For the text-containing cell, return its midpoint in [x, y] coordinate format. 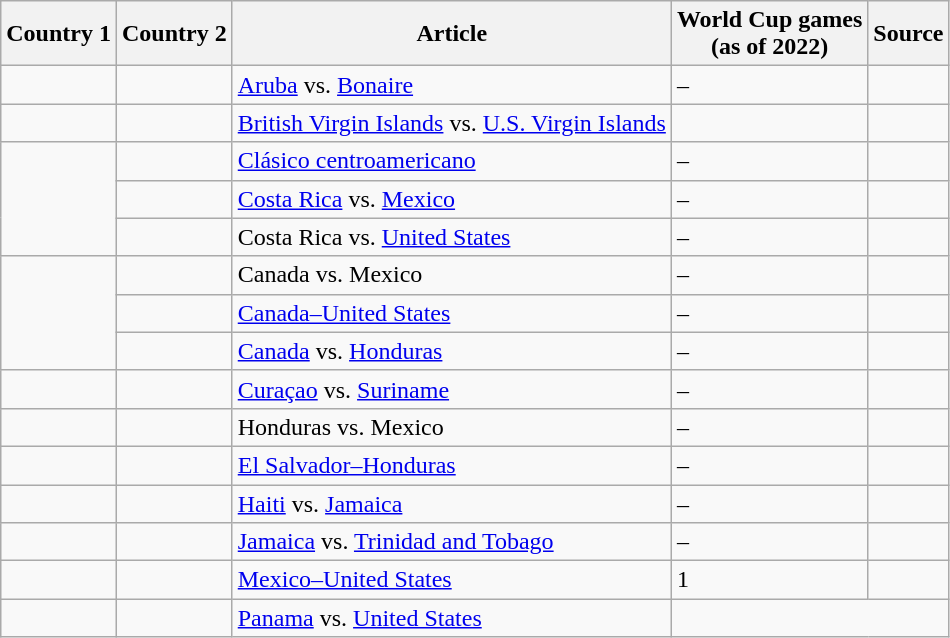
Country 2 [174, 34]
British Virgin Islands vs. U.S. Virgin Islands [452, 123]
Country 1 [59, 34]
Curaçao vs. Suriname [452, 389]
Article [452, 34]
Aruba vs. Bonaire [452, 85]
Honduras vs. Mexico [452, 427]
El Salvador–Honduras [452, 465]
Source [908, 34]
Canada vs. Honduras [452, 351]
Costa Rica vs. United States [452, 237]
Costa Rica vs. Mexico [452, 199]
Canada–United States [452, 313]
Panama vs. United States [452, 618]
Mexico–United States [452, 580]
1 [769, 580]
Canada vs. Mexico [452, 275]
World Cup games(as of 2022) [769, 34]
Haiti vs. Jamaica [452, 503]
Jamaica vs. Trinidad and Tobago [452, 542]
Clásico centroamericano [452, 161]
